Pinpoint the cell where the given text exists, returning its (X, Y) midpoint coordinate. 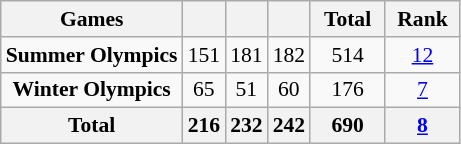
51 (246, 90)
176 (348, 90)
Rank (422, 19)
232 (246, 126)
7 (422, 90)
242 (290, 126)
514 (348, 55)
181 (246, 55)
Summer Olympics (92, 55)
65 (204, 90)
60 (290, 90)
Games (92, 19)
151 (204, 55)
216 (204, 126)
Winter Olympics (92, 90)
690 (348, 126)
12 (422, 55)
182 (290, 55)
8 (422, 126)
